Detect which cell encompasses the target text, then output its [X, Y] center coordinate. 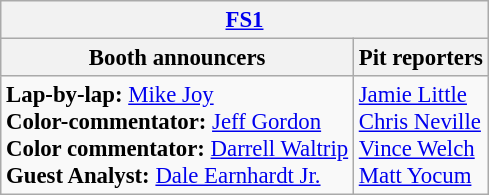
Lap-by-lap: Mike JoyColor-commentator: Jeff GordonColor commentator: Darrell Waltrip Guest Analyst: Dale Earnhardt Jr. [178, 136]
Jamie LittleChris NevilleVince WelchMatt Yocum [420, 136]
FS1 [245, 20]
Booth announcers [178, 58]
Pit reporters [420, 58]
